Scan for the cell matching the given text and deliver its (X, Y) coordinate at center. 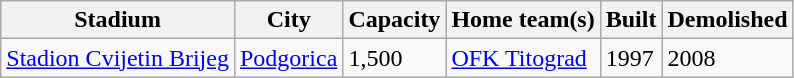
1997 (631, 58)
Home team(s) (523, 20)
Podgorica (288, 58)
Built (631, 20)
Capacity (394, 20)
Stadion Cvijetin Brijeg (118, 58)
1,500 (394, 58)
Demolished (728, 20)
2008 (728, 58)
City (288, 20)
OFK Titograd (523, 58)
Stadium (118, 20)
